Find where the given text appears and provide that cell's center as [X, Y] coordinate. 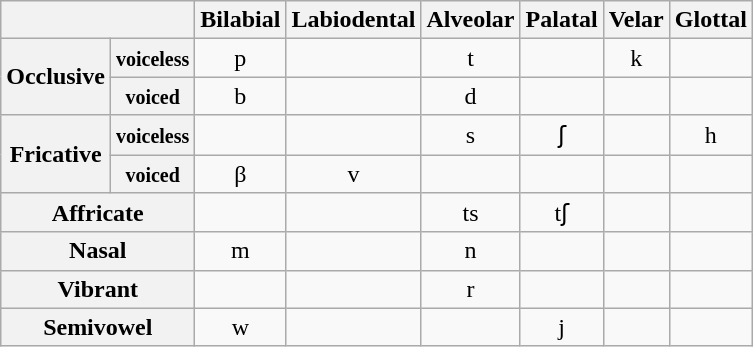
p [240, 58]
Semivowel [98, 327]
Bilabial [240, 20]
j [562, 327]
Nasal [98, 251]
Alveolar [470, 20]
Vibrant [98, 289]
h [710, 135]
d [470, 96]
ts [470, 213]
b [240, 96]
Affricate [98, 213]
k [636, 58]
t [470, 58]
Fricative [56, 154]
Labiodental [354, 20]
n [470, 251]
Glottal [710, 20]
β [240, 173]
r [470, 289]
w [240, 327]
ʃ [562, 135]
Velar [636, 20]
Occlusive [56, 77]
Palatal [562, 20]
s [470, 135]
v [354, 173]
m [240, 251]
tʃ [562, 213]
